Provide the (x, y) coordinate of the cell's center where the given text is located.  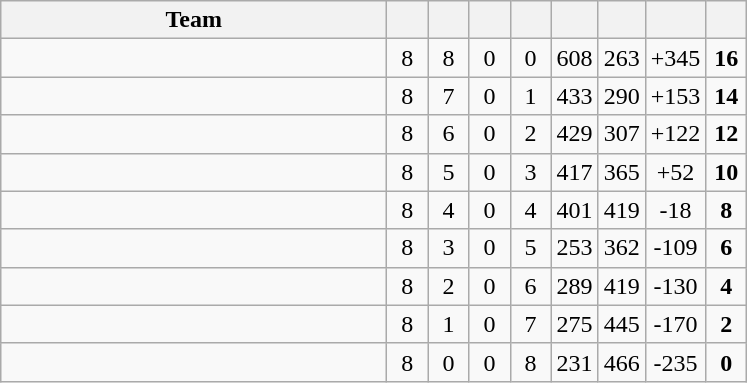
289 (574, 286)
307 (622, 134)
-170 (676, 324)
14 (726, 96)
362 (622, 248)
433 (574, 96)
-109 (676, 248)
10 (726, 172)
253 (574, 248)
-235 (676, 362)
16 (726, 58)
608 (574, 58)
290 (622, 96)
-130 (676, 286)
263 (622, 58)
+122 (676, 134)
12 (726, 134)
417 (574, 172)
-18 (676, 210)
Team (194, 20)
275 (574, 324)
231 (574, 362)
+52 (676, 172)
466 (622, 362)
+345 (676, 58)
+153 (676, 96)
365 (622, 172)
429 (574, 134)
445 (622, 324)
401 (574, 210)
